From the cell containing the given text, extract its center point as [x, y] coordinate. 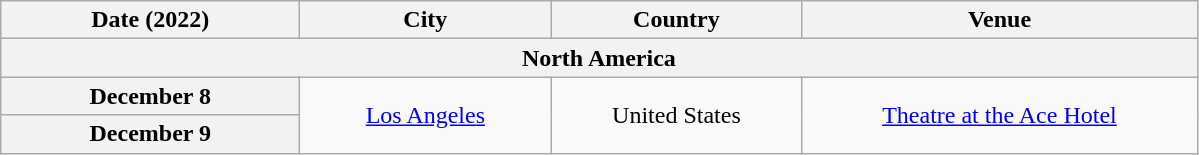
December 8 [150, 96]
Venue [1000, 20]
December 9 [150, 134]
Theatre at the Ace Hotel [1000, 115]
Los Angeles [426, 115]
Date (2022) [150, 20]
United States [676, 115]
North America [599, 58]
City [426, 20]
Country [676, 20]
